Scan for the cell matching the given text and deliver its [x, y] coordinate at center. 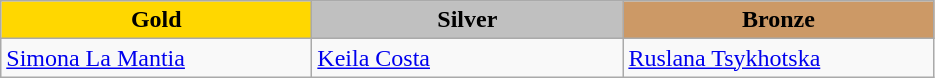
Silver [468, 20]
Keila Costa [468, 58]
Simona La Mantia [156, 58]
Bronze [778, 20]
Ruslana Tsykhotska [778, 58]
Gold [156, 20]
